Locate the cell with the specified text and output its (X, Y) center coordinate. 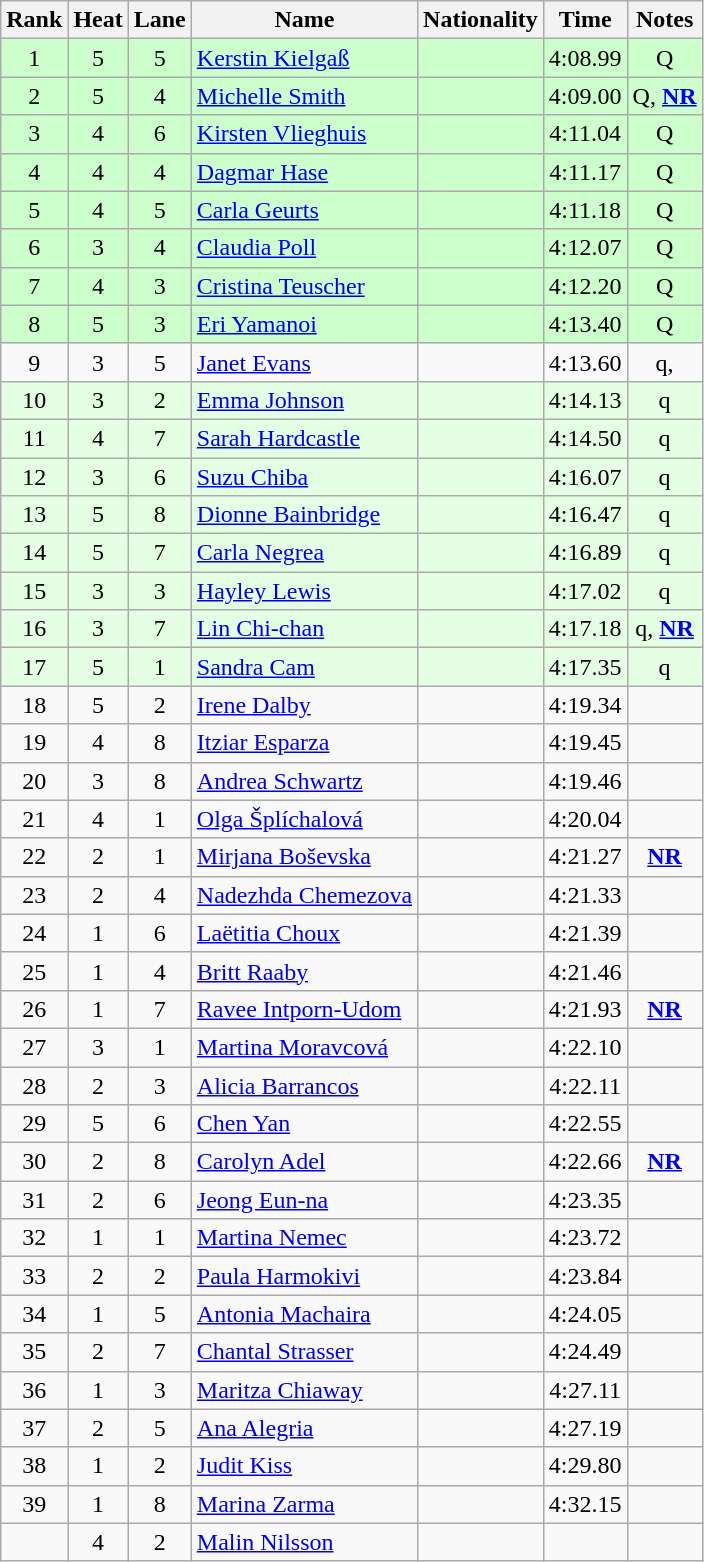
18 (34, 705)
25 (34, 971)
4:16.89 (585, 553)
Suzu Chiba (304, 477)
Heat (98, 20)
4:21.93 (585, 1009)
4:21.27 (585, 857)
Dagmar Hase (304, 172)
29 (34, 1124)
Olga Šplíchalová (304, 819)
38 (34, 1466)
q, NR (664, 629)
q, (664, 362)
27 (34, 1047)
11 (34, 438)
4:21.46 (585, 971)
4:24.49 (585, 1352)
Paula Harmokivi (304, 1276)
4:22.11 (585, 1085)
9 (34, 362)
Alicia Barrancos (304, 1085)
31 (34, 1200)
Hayley Lewis (304, 591)
19 (34, 743)
Itziar Esparza (304, 743)
Sandra Cam (304, 667)
4:20.04 (585, 819)
33 (34, 1276)
26 (34, 1009)
4:08.99 (585, 58)
4:22.10 (585, 1047)
10 (34, 400)
Irene Dalby (304, 705)
Andrea Schwartz (304, 781)
Kerstin Kielgaß (304, 58)
30 (34, 1162)
4:12.20 (585, 286)
4:23.84 (585, 1276)
4:27.19 (585, 1428)
37 (34, 1428)
14 (34, 553)
Mirjana Boševska (304, 857)
20 (34, 781)
Britt Raaby (304, 971)
4:13.40 (585, 324)
4:17.02 (585, 591)
4:21.39 (585, 933)
Carolyn Adel (304, 1162)
34 (34, 1314)
Malin Nilsson (304, 1542)
39 (34, 1504)
Cristina Teuscher (304, 286)
32 (34, 1238)
Antonia Machaira (304, 1314)
Time (585, 20)
4:21.33 (585, 895)
4:22.66 (585, 1162)
Eri Yamanoi (304, 324)
Judit Kiss (304, 1466)
Carla Negrea (304, 553)
Name (304, 20)
4:29.80 (585, 1466)
Maritza Chiaway (304, 1390)
4:09.00 (585, 96)
Martina Nemec (304, 1238)
Carla Geurts (304, 210)
Rank (34, 20)
4:19.34 (585, 705)
4:23.72 (585, 1238)
Laëtitia Choux (304, 933)
Ana Alegria (304, 1428)
Q, NR (664, 96)
12 (34, 477)
Dionne Bainbridge (304, 515)
4:32.15 (585, 1504)
22 (34, 857)
Lane (160, 20)
Ravee Intporn-Udom (304, 1009)
4:19.46 (585, 781)
4:17.18 (585, 629)
Notes (664, 20)
21 (34, 819)
Sarah Hardcastle (304, 438)
13 (34, 515)
Janet Evans (304, 362)
Chen Yan (304, 1124)
Kirsten Vlieghuis (304, 134)
24 (34, 933)
17 (34, 667)
Marina Zarma (304, 1504)
Lin Chi-chan (304, 629)
28 (34, 1085)
4:11.04 (585, 134)
Chantal Strasser (304, 1352)
4:23.35 (585, 1200)
Nadezhda Chemezova (304, 895)
4:11.18 (585, 210)
35 (34, 1352)
4:13.60 (585, 362)
4:14.50 (585, 438)
36 (34, 1390)
16 (34, 629)
Jeong Eun-na (304, 1200)
4:22.55 (585, 1124)
4:17.35 (585, 667)
23 (34, 895)
4:12.07 (585, 248)
4:19.45 (585, 743)
Nationality (481, 20)
Emma Johnson (304, 400)
4:11.17 (585, 172)
Claudia Poll (304, 248)
15 (34, 591)
Michelle Smith (304, 96)
4:24.05 (585, 1314)
Martina Moravcová (304, 1047)
4:16.07 (585, 477)
4:16.47 (585, 515)
4:27.11 (585, 1390)
4:14.13 (585, 400)
